Find where the given text appears and provide that cell's center as (x, y) coordinate. 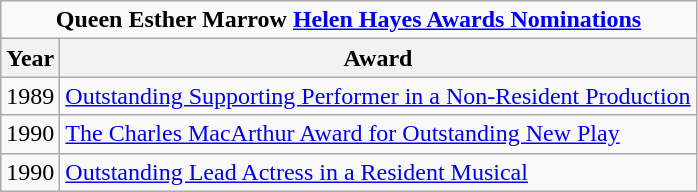
Queen Esther Marrow Helen Hayes Awards Nominations (348, 20)
Outstanding Lead Actress in a Resident Musical (378, 172)
Year (30, 58)
The Charles MacArthur Award for Outstanding New Play (378, 134)
1989 (30, 96)
Outstanding Supporting Performer in a Non-Resident Production (378, 96)
Award (378, 58)
